Search for the cell housing the specified text and yield its [x, y] center coordinate. 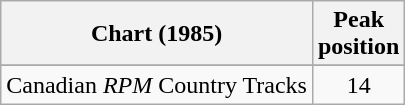
Peakposition [358, 34]
14 [358, 85]
Chart (1985) [157, 34]
Canadian RPM Country Tracks [157, 85]
